Return (x, y) of the center of cell containing provided text 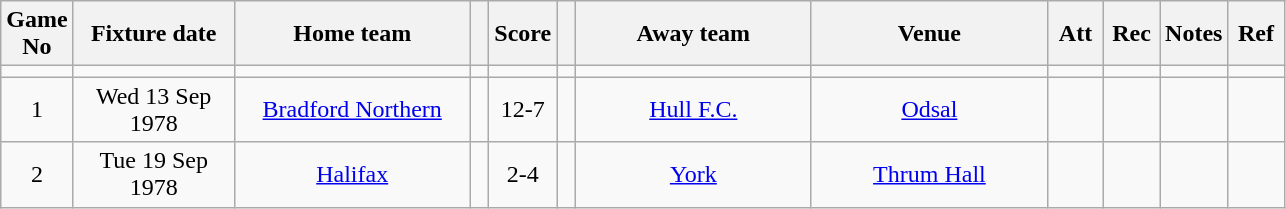
Att (1075, 34)
Venue (929, 34)
12-7 (523, 110)
Home team (352, 34)
Halifax (352, 174)
Tue 19 Sep 1978 (154, 174)
1 (37, 110)
Rec (1132, 34)
Odsal (929, 110)
Notes (1194, 34)
2-4 (523, 174)
Hull F.C. (693, 110)
2 (37, 174)
Away team (693, 34)
Fixture date (154, 34)
Ref (1256, 34)
York (693, 174)
Game No (37, 34)
Wed 13 Sep 1978 (154, 110)
Score (523, 34)
Thrum Hall (929, 174)
Bradford Northern (352, 110)
